Determine the (X, Y) coordinate at the center of the cell enclosing the given text.  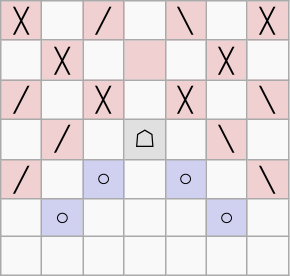
☖ (144, 139)
